Scan for the cell matching the given text and deliver its [x, y] coordinate at center. 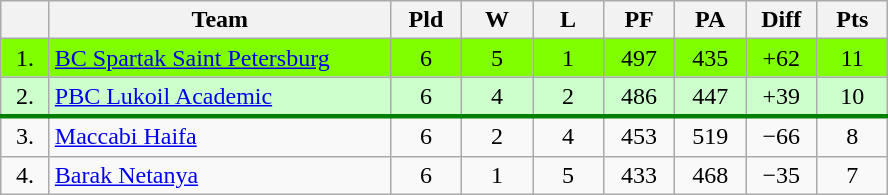
7 [852, 175]
8 [852, 136]
Team [220, 20]
Diff [782, 20]
435 [710, 58]
2. [26, 97]
1. [26, 58]
468 [710, 175]
Barak Netanya [220, 175]
486 [640, 97]
+39 [782, 97]
PBC Lukoil Academic [220, 97]
Pld [426, 20]
PA [710, 20]
−35 [782, 175]
−66 [782, 136]
W [496, 20]
433 [640, 175]
447 [710, 97]
Pts [852, 20]
453 [640, 136]
BC Spartak Saint Petersburg [220, 58]
Maccabi Haifa [220, 136]
3. [26, 136]
+62 [782, 58]
11 [852, 58]
PF [640, 20]
10 [852, 97]
497 [640, 58]
4. [26, 175]
519 [710, 136]
L [568, 20]
